Return the [X, Y] coordinate for the center point of the cell that contains the specified text.  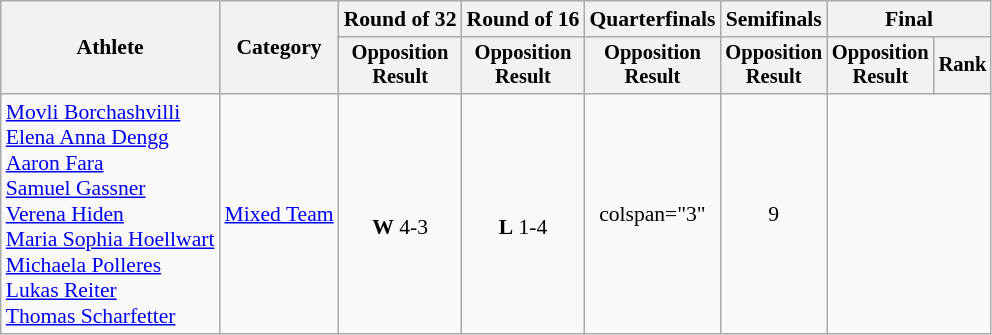
Semifinals [774, 19]
Final [909, 19]
Athlete [110, 48]
Round of 16 [524, 19]
L 1-4 [524, 214]
Category [278, 48]
W 4-3 [400, 214]
Rank [963, 66]
Movli BorchashvilliElena Anna DenggAaron FaraSamuel GassnerVerena HidenMaria Sophia HoellwartMichaela PolleresLukas ReiterThomas Scharfetter [110, 214]
colspan="3" [652, 214]
Quarterfinals [652, 19]
9 [774, 214]
Mixed Team [278, 214]
Round of 32 [400, 19]
